Search for the cell housing the specified text and yield its (x, y) center coordinate. 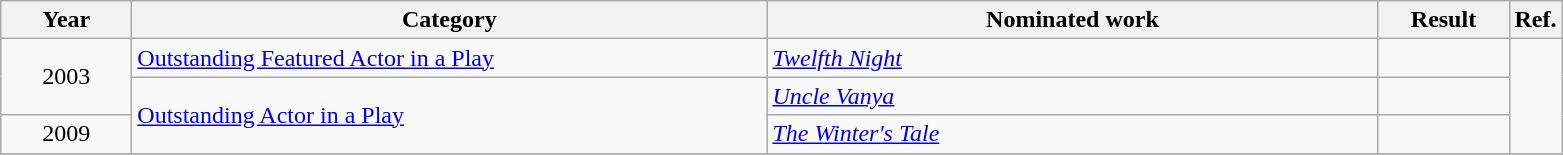
Outstanding Actor in a Play (450, 115)
Ref. (1536, 20)
2003 (66, 77)
Year (66, 20)
Outstanding Featured Actor in a Play (450, 58)
2009 (66, 134)
The Winter's Tale (1072, 134)
Nominated work (1072, 20)
Twelfth Night (1072, 58)
Uncle Vanya (1072, 96)
Category (450, 20)
Result (1444, 20)
